From the cell containing the given text, extract its center point as (x, y) coordinate. 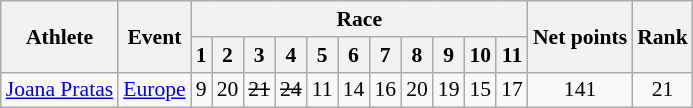
7 (385, 55)
Joana Pratas (60, 90)
Europe (154, 90)
Event (154, 36)
Net points (580, 36)
16 (385, 90)
4 (291, 55)
6 (354, 55)
141 (580, 90)
24 (291, 90)
15 (480, 90)
3 (259, 55)
14 (354, 90)
5 (322, 55)
1 (202, 55)
17 (512, 90)
Race (360, 19)
Rank (662, 36)
10 (480, 55)
8 (417, 55)
2 (228, 55)
19 (449, 90)
Athlete (60, 36)
